Determine the [x, y] coordinate at the center of the cell enclosing the given text.  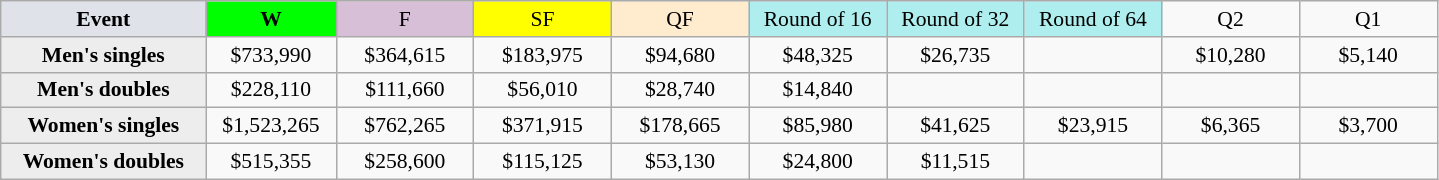
$183,975 [543, 55]
Round of 64 [1093, 19]
Women's doubles [104, 162]
Men's doubles [104, 90]
$178,665 [680, 126]
$111,660 [405, 90]
$371,915 [543, 126]
F [405, 19]
$258,600 [405, 162]
Q2 [1231, 19]
Event [104, 19]
$48,325 [818, 55]
Women's singles [104, 126]
Q1 [1368, 19]
$53,130 [680, 162]
$85,980 [818, 126]
$6,365 [1231, 126]
$115,125 [543, 162]
W [271, 19]
$56,010 [543, 90]
$11,515 [955, 162]
$1,523,265 [271, 126]
Round of 16 [818, 19]
$23,915 [1093, 126]
Men's singles [104, 55]
Round of 32 [955, 19]
SF [543, 19]
$3,700 [1368, 126]
$10,280 [1231, 55]
QF [680, 19]
$733,990 [271, 55]
$762,265 [405, 126]
$28,740 [680, 90]
$5,140 [1368, 55]
$26,735 [955, 55]
$228,110 [271, 90]
$14,840 [818, 90]
$364,615 [405, 55]
$94,680 [680, 55]
$41,625 [955, 126]
$515,355 [271, 162]
$24,800 [818, 162]
